Locate the cell with the specified text and output its (X, Y) center coordinate. 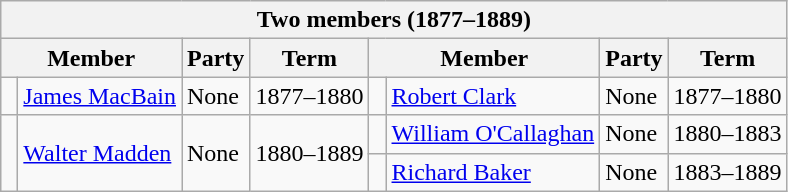
James MacBain (100, 96)
1883–1889 (728, 172)
1880–1883 (728, 134)
William O'Callaghan (493, 134)
Richard Baker (493, 172)
Two members (1877–1889) (394, 20)
Robert Clark (493, 96)
Walter Madden (100, 153)
1880–1889 (310, 153)
